Find where the given text appears and provide that cell's center as [X, Y] coordinate. 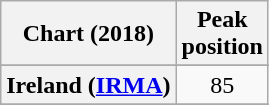
Peak position [222, 34]
Chart (2018) [88, 34]
85 [222, 85]
Ireland (IRMA) [88, 85]
